For the text-containing cell, return its midpoint in (X, Y) coordinate format. 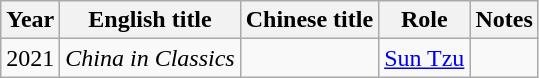
2021 (30, 58)
China in Classics (150, 58)
Role (424, 20)
Sun Tzu (424, 58)
Chinese title (309, 20)
Year (30, 20)
English title (150, 20)
Notes (504, 20)
